Search for the cell housing the specified text and yield its (x, y) center coordinate. 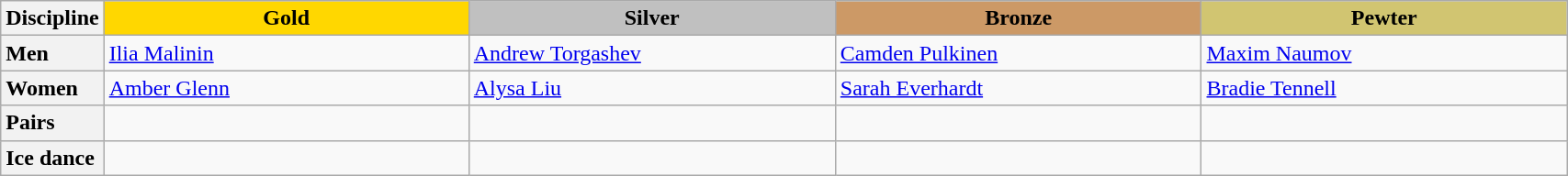
Women (52, 88)
Bronze (1018, 18)
Men (52, 53)
Maxim Naumov (1384, 53)
Bradie Tennell (1384, 88)
Silver (652, 18)
Camden Pulkinen (1018, 53)
Ice dance (52, 158)
Ilia Malinin (287, 53)
Alysa Liu (652, 88)
Pewter (1384, 18)
Andrew Torgashev (652, 53)
Discipline (52, 18)
Gold (287, 18)
Sarah Everhardt (1018, 88)
Amber Glenn (287, 88)
Pairs (52, 123)
